For the text-containing cell, return its midpoint in (X, Y) coordinate format. 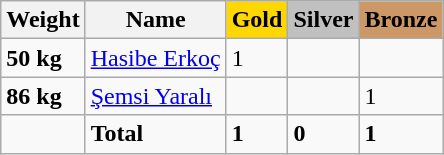
Hasibe Erkoç (156, 58)
Name (156, 20)
Gold (257, 20)
0 (324, 134)
Total (156, 134)
Bronze (401, 20)
Weight (43, 20)
Şemsi Yaralı (156, 96)
86 kg (43, 96)
Silver (324, 20)
50 kg (43, 58)
